Find where the given text appears and provide that cell's center as (x, y) coordinate. 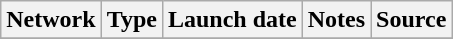
Source (412, 20)
Launch date (232, 20)
Type (132, 20)
Network (51, 20)
Notes (336, 20)
